From the cell containing the given text, extract its center point as [X, Y] coordinate. 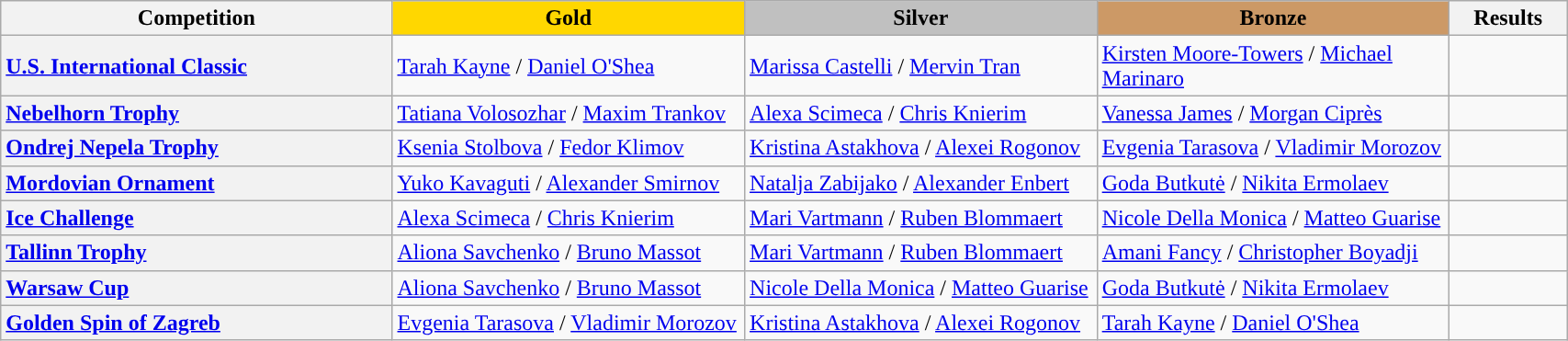
Natalja Zabijako / Alexander Enbert [921, 183]
Warsaw Cup [197, 288]
U.S. International Classic [197, 66]
Tallinn Trophy [197, 253]
Results [1508, 18]
Silver [921, 18]
Ice Challenge [197, 218]
Golden Spin of Zagreb [197, 323]
Amani Fancy / Christopher Boyadji [1273, 253]
Competition [197, 18]
Yuko Kavaguti / Alexander Smirnov [569, 183]
Marissa Castelli / Mervin Tran [921, 66]
Ksenia Stolbova / Fedor Klimov [569, 148]
Nebelhorn Trophy [197, 113]
Mordovian Ornament [197, 183]
Tatiana Volosozhar / Maxim Trankov [569, 113]
Kirsten Moore-Towers / Michael Marinaro [1273, 66]
Ondrej Nepela Trophy [197, 148]
Bronze [1273, 18]
Vanessa James / Morgan Ciprès [1273, 113]
Gold [569, 18]
